Capture the cell that displays the provided text and extract its [x, y] central coordinate. 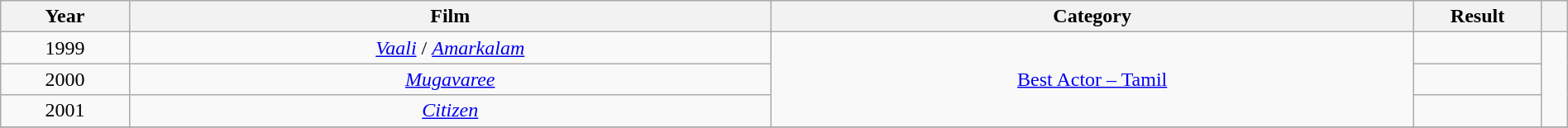
Result [1477, 17]
Citizen [450, 111]
2000 [65, 79]
Mugavaree [450, 79]
1999 [65, 48]
2001 [65, 111]
Best Actor – Tamil [1092, 79]
Film [450, 17]
Vaali / Amarkalam [450, 48]
Category [1092, 17]
Year [65, 17]
